Output the (X, Y) coordinate of the center of the cell containing the given text.  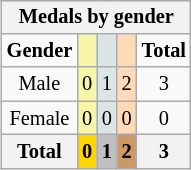
Medals by gender (96, 17)
Gender (40, 51)
Male (40, 84)
Female (40, 118)
